Return (X, Y) of the center of cell containing provided text 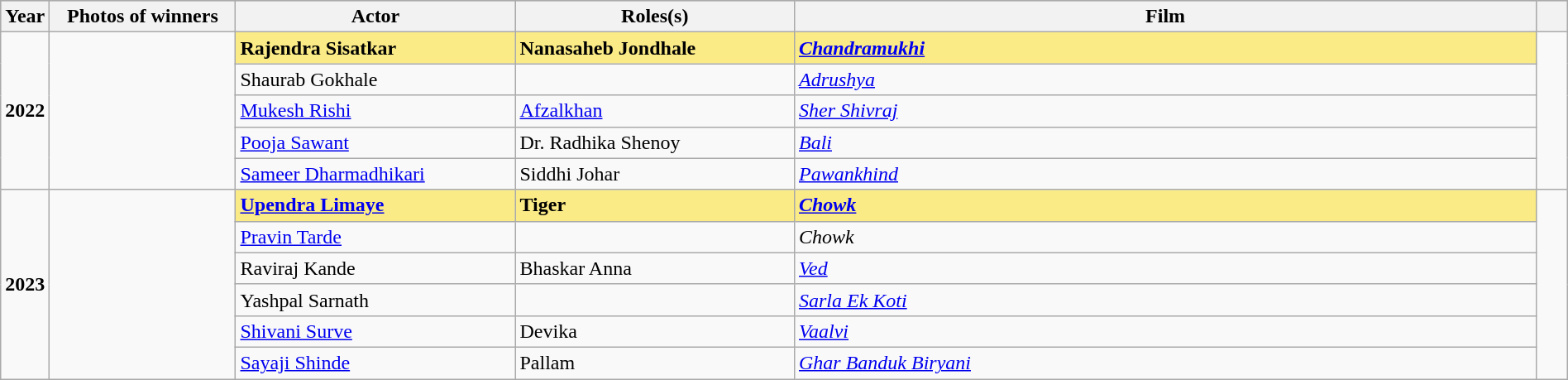
Pooja Sawant (375, 142)
Chandramukhi (1164, 48)
Nanasaheb Jondhale (655, 48)
Pravin Tarde (375, 237)
Ved (1164, 268)
Upendra Limaye (375, 205)
Sameer Dharmadhikari (375, 174)
Devika (655, 331)
Sher Shivraj (1164, 111)
Sayaji Shinde (375, 363)
2023 (25, 284)
Pallam (655, 363)
Adrushya (1164, 79)
2022 (25, 111)
Bali (1164, 142)
Pawankhind (1164, 174)
Actor (375, 17)
Tiger (655, 205)
Photos of winners (142, 17)
Year (25, 17)
Bhaskar Anna (655, 268)
Vaalvi (1164, 331)
Mukesh Rishi (375, 111)
Rajendra Sisatkar (375, 48)
Afzalkhan (655, 111)
Raviraj Kande (375, 268)
Siddhi Johar (655, 174)
Yashpal Sarnath (375, 300)
Shaurab Gokhale (375, 79)
Shivani Surve (375, 331)
Roles(s) (655, 17)
Sarla Ek Koti (1164, 300)
Dr. Radhika Shenoy (655, 142)
Film (1164, 17)
Ghar Banduk Biryani (1164, 363)
